Find where the given text appears and provide that cell's center as [X, Y] coordinate. 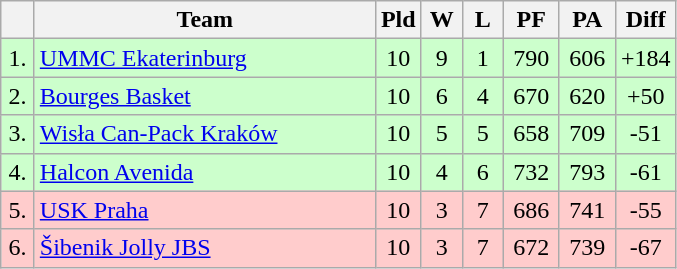
Halcon Avenida [204, 172]
Wisła Can-Pack Kraków [204, 134]
620 [587, 96]
W [442, 20]
1. [18, 58]
672 [531, 248]
Šibenik Jolly JBS [204, 248]
2. [18, 96]
670 [531, 96]
658 [531, 134]
Pld [398, 20]
732 [531, 172]
793 [587, 172]
1 [482, 58]
6. [18, 248]
-55 [646, 210]
+50 [646, 96]
606 [587, 58]
4. [18, 172]
686 [531, 210]
UMMC Ekaterinburg [204, 58]
-67 [646, 248]
790 [531, 58]
739 [587, 248]
USK Praha [204, 210]
741 [587, 210]
5. [18, 210]
PF [531, 20]
+184 [646, 58]
Team [204, 20]
9 [442, 58]
PA [587, 20]
-61 [646, 172]
L [482, 20]
3. [18, 134]
Bourges Basket [204, 96]
Diff [646, 20]
709 [587, 134]
-51 [646, 134]
